Pinpoint the cell where the given text exists, returning its [x, y] midpoint coordinate. 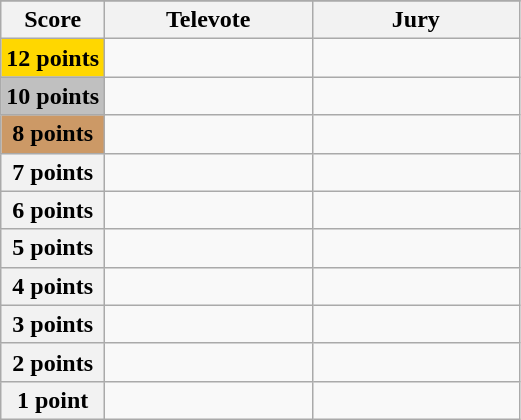
Televote [209, 20]
4 points [53, 286]
3 points [53, 324]
Score [53, 20]
10 points [53, 96]
Jury [416, 20]
6 points [53, 210]
7 points [53, 172]
2 points [53, 362]
8 points [53, 134]
5 points [53, 248]
12 points [53, 58]
1 point [53, 400]
